Find where the given text appears and provide that cell's center as [X, Y] coordinate. 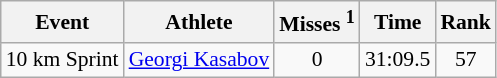
Event [62, 22]
10 km Sprint [62, 60]
0 [317, 60]
Misses 1 [317, 22]
31:09.5 [398, 60]
Athlete [200, 22]
Rank [466, 22]
Georgi Kasabov [200, 60]
57 [466, 60]
Time [398, 22]
